Find where the given text appears and provide that cell's center as [x, y] coordinate. 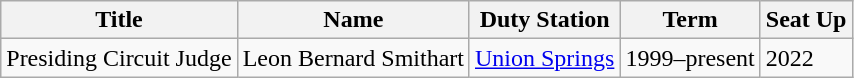
Duty Station [544, 20]
Presiding Circuit Judge [119, 58]
Leon Bernard Smithart [353, 58]
Union Springs [544, 58]
Name [353, 20]
Seat Up [806, 20]
Term [690, 20]
1999–present [690, 58]
Title [119, 20]
2022 [806, 58]
